For the text-containing cell, return its midpoint in [x, y] coordinate format. 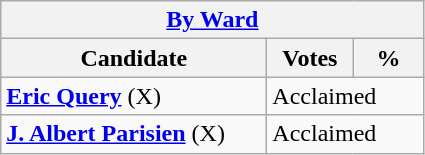
Votes [310, 58]
By Ward [212, 20]
J. Albert Parisien (X) [134, 134]
Candidate [134, 58]
% [388, 58]
Eric Query (X) [134, 96]
